Determine the (x, y) coordinate at the center of the cell enclosing the given text.  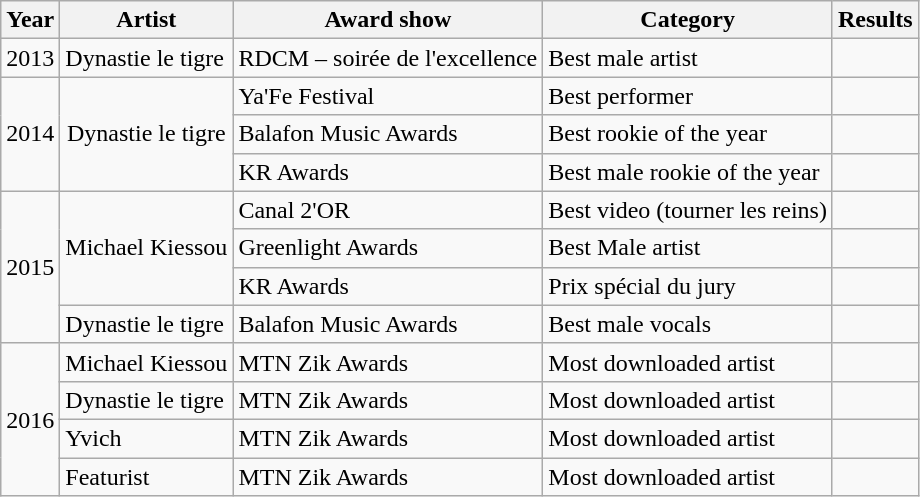
RDCM – soirée de l'excellence (388, 58)
Best Male artist (688, 248)
Featurist (146, 477)
Best performer (688, 96)
Prix spécial du jury (688, 286)
Year (30, 20)
Best male vocals (688, 324)
2014 (30, 134)
2013 (30, 58)
Canal 2'OR (388, 210)
Results (875, 20)
Artist (146, 20)
Best video (tourner les reins) (688, 210)
Yvich (146, 438)
Award show (388, 20)
Best rookie of the year (688, 134)
Best male artist (688, 58)
Best male rookie of the year (688, 172)
2016 (30, 419)
2015 (30, 267)
Category (688, 20)
Greenlight Awards (388, 248)
Ya'Fe Festival (388, 96)
